Find where the given text appears and provide that cell's center as [x, y] coordinate. 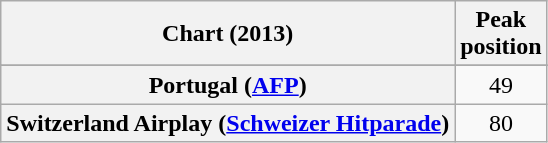
80 [501, 123]
Portugal (AFP) [228, 85]
Peakposition [501, 34]
Chart (2013) [228, 34]
49 [501, 85]
Switzerland Airplay (Schweizer Hitparade) [228, 123]
